Determine the [X, Y] coordinate at the center of the cell enclosing the given text.  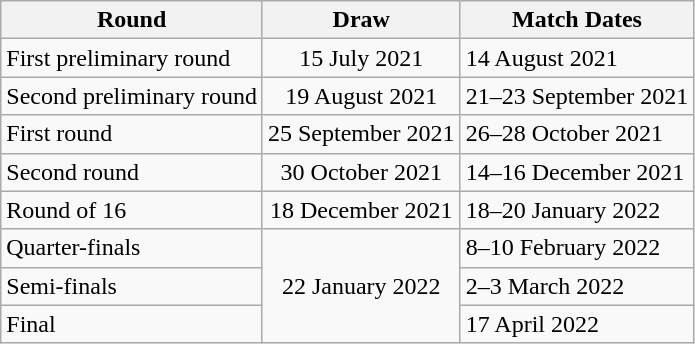
30 October 2021 [361, 172]
8–10 February 2022 [577, 248]
First round [132, 134]
Quarter-finals [132, 248]
Round of 16 [132, 210]
26–28 October 2021 [577, 134]
Semi-finals [132, 286]
21–23 September 2021 [577, 96]
18–20 January 2022 [577, 210]
2–3 March 2022 [577, 286]
Final [132, 324]
19 August 2021 [361, 96]
Round [132, 20]
22 January 2022 [361, 286]
18 December 2021 [361, 210]
First preliminary round [132, 58]
Draw [361, 20]
Second round [132, 172]
15 July 2021 [361, 58]
Match Dates [577, 20]
14–16 December 2021 [577, 172]
14 August 2021 [577, 58]
17 April 2022 [577, 324]
25 September 2021 [361, 134]
Second preliminary round [132, 96]
